Identify which cell holds the provided text, then report its (x, y) central coordinate. 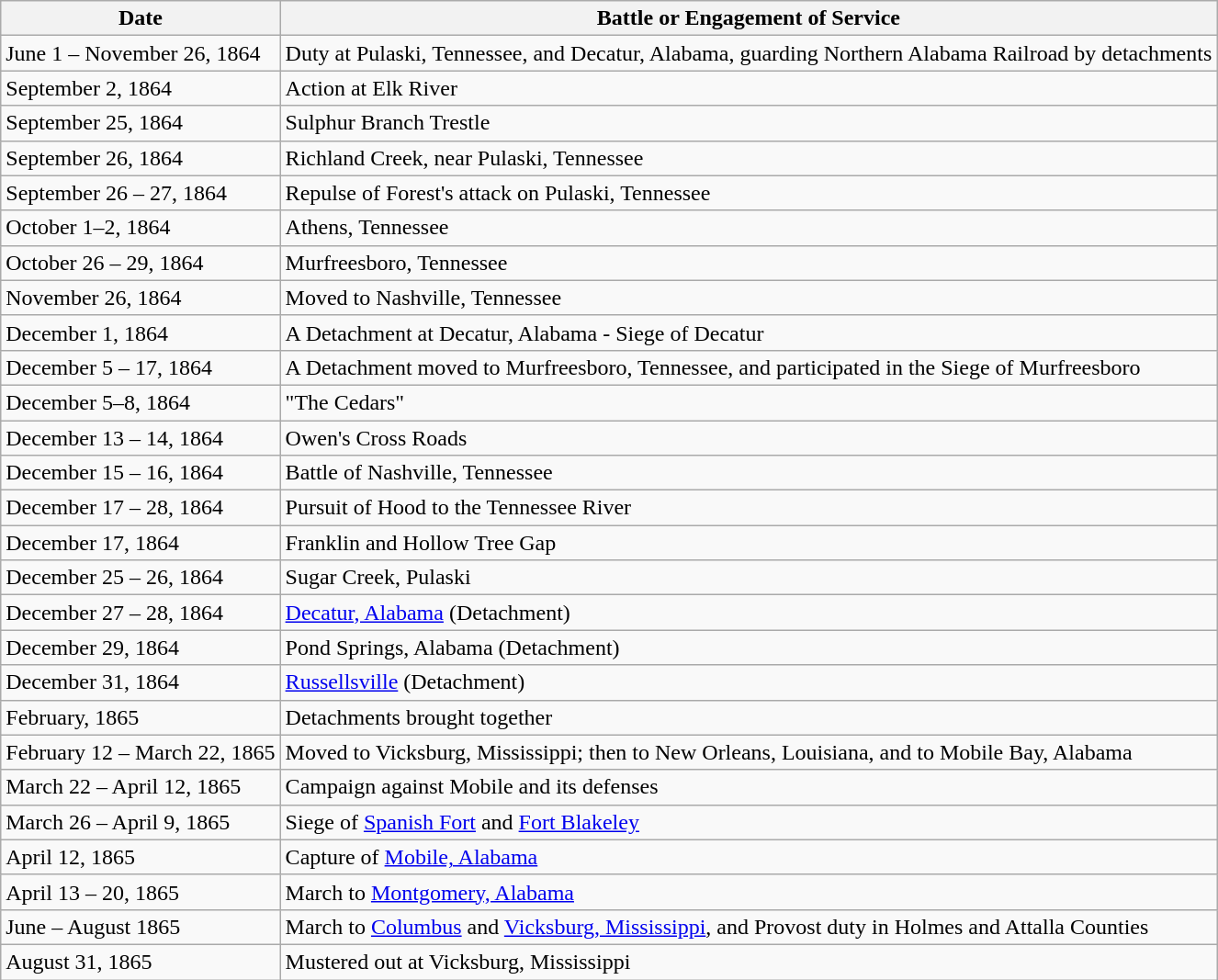
Battle of Nashville, Tennessee (749, 473)
September 2, 1864 (141, 88)
Franklin and Hollow Tree Gap (749, 543)
Pursuit of Hood to the Tennessee River (749, 508)
December 25 – 26, 1864 (141, 578)
Sugar Creek, Pulaski (749, 578)
Murfreesboro, Tennessee (749, 263)
April 13 – 20, 1865 (141, 892)
A Detachment moved to Murfreesboro, Tennessee, and participated in the Siege of Murfreesboro (749, 367)
June – August 1865 (141, 927)
Moved to Nashville, Tennessee (749, 298)
November 26, 1864 (141, 298)
Decatur, Alabama (Detachment) (749, 613)
September 25, 1864 (141, 123)
Duty at Pulaski, Tennessee, and Decatur, Alabama, guarding Northern Alabama Railroad by detachments (749, 53)
Athens, Tennessee (749, 228)
March to Montgomery, Alabama (749, 892)
December 5 – 17, 1864 (141, 367)
March 22 – April 12, 1865 (141, 787)
Richland Creek, near Pulaski, Tennessee (749, 158)
December 17 – 28, 1864 (141, 508)
April 12, 1865 (141, 857)
Date (141, 18)
Capture of Mobile, Alabama (749, 857)
Battle or Engagement of Service (749, 18)
December 13 – 14, 1864 (141, 438)
Detachments brought together (749, 717)
October 26 – 29, 1864 (141, 263)
Owen's Cross Roads (749, 438)
"The Cedars" (749, 402)
Mustered out at Vicksburg, Mississippi (749, 962)
Russellsville (Detachment) (749, 682)
February 12 – March 22, 1865 (141, 752)
Moved to Vicksburg, Mississippi; then to New Orleans, Louisiana, and to Mobile Bay, Alabama (749, 752)
October 1–2, 1864 (141, 228)
December 29, 1864 (141, 648)
Action at Elk River (749, 88)
Pond Springs, Alabama (Detachment) (749, 648)
December 31, 1864 (141, 682)
Campaign against Mobile and its defenses (749, 787)
December 5–8, 1864 (141, 402)
December 15 – 16, 1864 (141, 473)
March 26 – April 9, 1865 (141, 822)
March to Columbus and Vicksburg, Mississippi, and Provost duty in Holmes and Attalla Counties (749, 927)
Sulphur Branch Trestle (749, 123)
Repulse of Forest's attack on Pulaski, Tennessee (749, 193)
September 26, 1864 (141, 158)
September 26 – 27, 1864 (141, 193)
December 27 – 28, 1864 (141, 613)
Siege of Spanish Fort and Fort Blakeley (749, 822)
February, 1865 (141, 717)
December 1, 1864 (141, 332)
A Detachment at Decatur, Alabama - Siege of Decatur (749, 332)
December 17, 1864 (141, 543)
August 31, 1865 (141, 962)
June 1 – November 26, 1864 (141, 53)
